Find where the given text appears and provide that cell's center as [X, Y] coordinate. 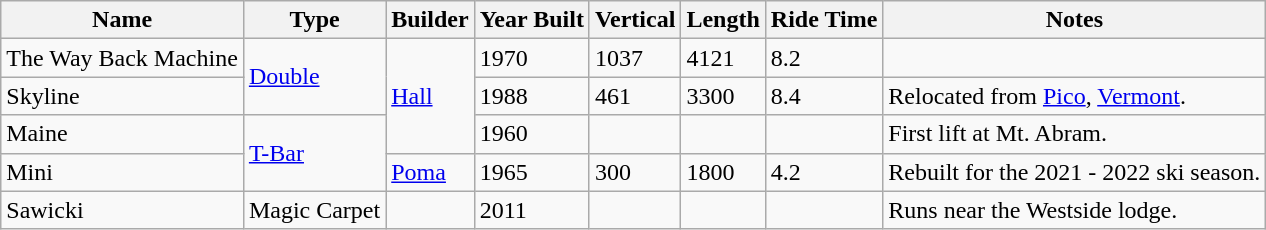
Poma [430, 172]
Runs near the Westside lodge. [1074, 210]
2011 [532, 210]
First lift at Mt. Abram. [1074, 134]
1037 [634, 58]
Vertical [634, 20]
3300 [723, 96]
T-Bar [314, 153]
Year Built [532, 20]
Builder [430, 20]
Magic Carpet [314, 210]
Double [314, 77]
Type [314, 20]
8.4 [824, 96]
The Way Back Machine [122, 58]
Notes [1074, 20]
1960 [532, 134]
Hall [430, 96]
Rebuilt for the 2021 - 2022 ski season. [1074, 172]
300 [634, 172]
Skyline [122, 96]
Relocated from Pico, Vermont. [1074, 96]
4.2 [824, 172]
1970 [532, 58]
1988 [532, 96]
4121 [723, 58]
Sawicki [122, 210]
Ride Time [824, 20]
8.2 [824, 58]
Maine [122, 134]
1965 [532, 172]
1800 [723, 172]
461 [634, 96]
Mini [122, 172]
Name [122, 20]
Length [723, 20]
